Find where the given text appears and provide that cell's center as [x, y] coordinate. 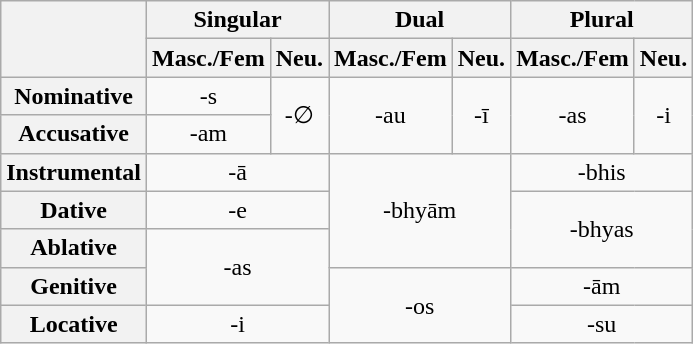
-ām [602, 286]
Instrumental [74, 172]
Nominative [74, 96]
-bhyas [602, 229]
Plural [602, 20]
Locative [74, 324]
-e [237, 210]
Dual [420, 20]
-bhis [602, 172]
-ī [481, 115]
-∅ [299, 115]
-s [208, 96]
-su [602, 324]
-am [208, 134]
Singular [237, 20]
-au [391, 115]
-bhyām [420, 210]
Dative [74, 210]
-ā [237, 172]
Genitive [74, 286]
-os [420, 305]
Ablative [74, 248]
Accusative [74, 134]
